Pinpoint the cell where the given text exists, returning its [x, y] midpoint coordinate. 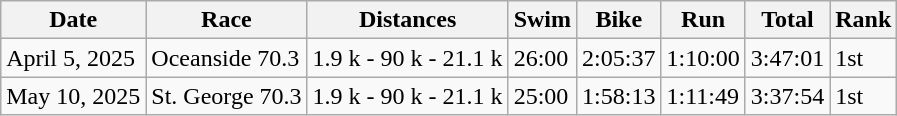
May 10, 2025 [74, 96]
1:10:00 [703, 58]
Race [226, 20]
Oceanside 70.3 [226, 58]
Total [787, 20]
1:58:13 [619, 96]
1:11:49 [703, 96]
St. George 70.3 [226, 96]
25:00 [542, 96]
3:37:54 [787, 96]
Bike [619, 20]
Date [74, 20]
26:00 [542, 58]
3:47:01 [787, 58]
Distances [408, 20]
2:05:37 [619, 58]
April 5, 2025 [74, 58]
Swim [542, 20]
Rank [864, 20]
Run [703, 20]
